For the text-containing cell, return its midpoint in (x, y) coordinate format. 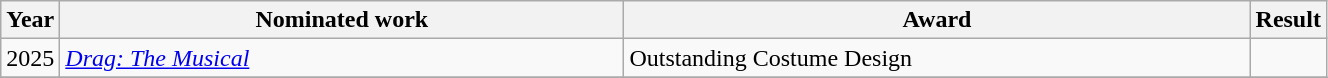
Year (30, 20)
Result (1288, 20)
2025 (30, 58)
Outstanding Costume Design (937, 58)
Drag: The Musical (342, 58)
Nominated work (342, 20)
Award (937, 20)
